Capture the cell that displays the provided text and extract its (X, Y) central coordinate. 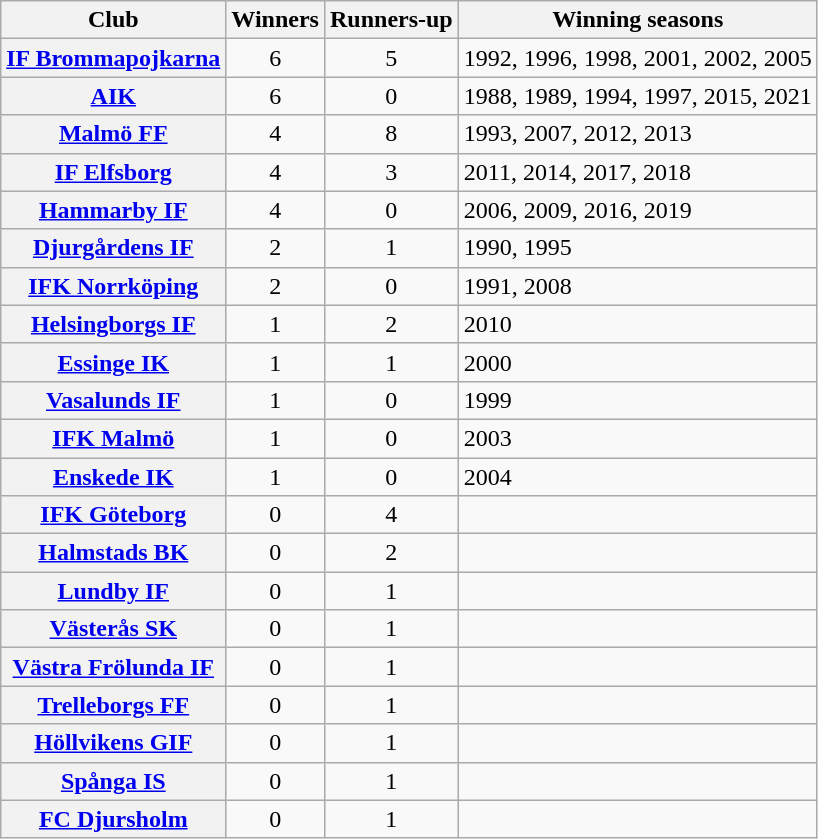
5 (391, 58)
2011, 2014, 2017, 2018 (638, 172)
Enskede IK (114, 477)
Halmstads BK (114, 553)
2010 (638, 324)
1992, 1996, 1998, 2001, 2002, 2005 (638, 58)
2000 (638, 362)
IF Elfsborg (114, 172)
IFK Malmö (114, 438)
8 (391, 134)
Winning seasons (638, 20)
Club (114, 20)
IFK Norrköping (114, 286)
Trelleborgs FF (114, 705)
1991, 2008 (638, 286)
1993, 2007, 2012, 2013 (638, 134)
IF Brommapojkarna (114, 58)
Spånga IS (114, 781)
FC Djursholm (114, 819)
3 (391, 172)
1990, 1995 (638, 248)
Hammarby IF (114, 210)
Essinge IK (114, 362)
Västra Frölunda IF (114, 667)
Helsingborgs IF (114, 324)
Malmö FF (114, 134)
1999 (638, 400)
Höllvikens GIF (114, 743)
Västerås SK (114, 629)
2006, 2009, 2016, 2019 (638, 210)
Lundby IF (114, 591)
Winners (276, 20)
2003 (638, 438)
AIK (114, 96)
Runners-up (391, 20)
1988, 1989, 1994, 1997, 2015, 2021 (638, 96)
IFK Göteborg (114, 515)
Djurgårdens IF (114, 248)
2004 (638, 477)
Vasalunds IF (114, 400)
